Return the [x, y] coordinate for the center point of the cell that contains the specified text.  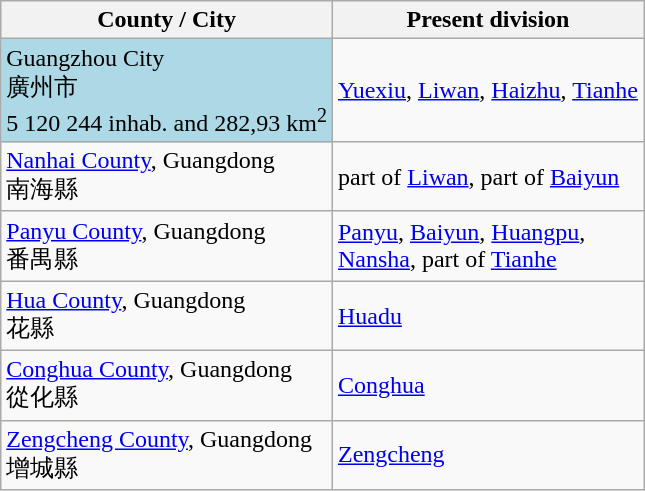
Guangzhou City廣州市5 120 244 inhab. and 282,93 km2 [167, 90]
Huadu [488, 316]
Zengcheng County, Guangdong增城縣 [167, 455]
County / City [167, 20]
Hua County, Guangdong花縣 [167, 316]
Present division [488, 20]
part of Liwan, part of Baiyun [488, 177]
Zengcheng [488, 455]
Nanhai County, Guangdong南海縣 [167, 177]
Panyu County, Guangdong番禺縣 [167, 246]
Yuexiu, Liwan, Haizhu, Tianhe [488, 90]
Panyu, Baiyun, Huangpu,Nansha, part of Tianhe [488, 246]
Conghua [488, 386]
Conghua County, Guangdong從化縣 [167, 386]
